Output the [X, Y] coordinate of the center of the cell containing the given text.  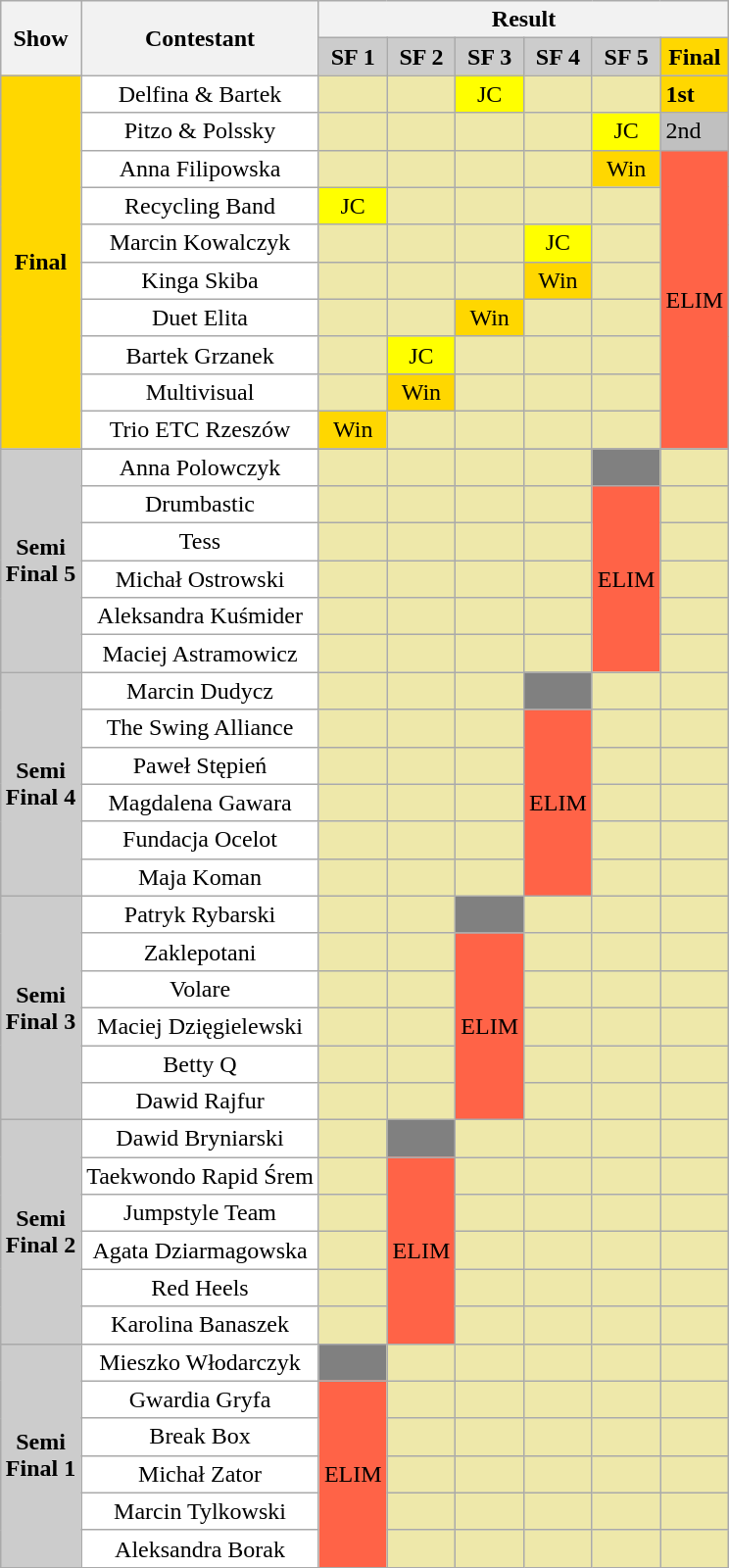
Bartek Grzanek [200, 355]
Drumbastic [200, 505]
Zaklepotani [200, 952]
Duet Elita [200, 318]
Volare [200, 989]
Dawid Bryniarski [200, 1139]
Red Heels [200, 1288]
Betty Q [200, 1063]
Recycling Band [200, 206]
Pitzo & Polssky [200, 131]
Maciej Astramowicz [200, 654]
Contestant [200, 38]
SemiFinal 5 [40, 561]
SF 3 [490, 57]
Aleksandra Kuśmider [200, 616]
Agata Dziarmagowska [200, 1250]
Anna Polowczyk [200, 467]
Anna Filipowska [200, 169]
Gwardia Gryfa [200, 1399]
The Swing Alliance [200, 728]
Patryk Rybarski [200, 914]
Magdalena Gawara [200, 803]
SemiFinal 3 [40, 1007]
Aleksandra Borak [200, 1548]
Dawid Rajfur [200, 1102]
SF 2 [421, 57]
Tess [200, 542]
Taekwondo Rapid Śrem [200, 1176]
Maja Koman [200, 877]
SF 5 [626, 57]
Mieszko Włodarczyk [200, 1362]
Delfina & Bartek [200, 94]
Kinga Skiba [200, 280]
Jumpstyle Team [200, 1213]
Marcin Tylkowski [200, 1511]
SF 1 [353, 57]
SemiFinal 2 [40, 1232]
Karolina Banaszek [200, 1325]
SemiFinal 1 [40, 1455]
Michał Zator [200, 1474]
Marcin Dudycz [200, 691]
Result [523, 20]
Michał Ostrowski [200, 579]
SemiFinal 4 [40, 784]
SF 4 [559, 57]
Multivisual [200, 392]
Trio ETC Rzeszów [200, 429]
Fundacja Ocelot [200, 840]
Break Box [200, 1437]
2nd [695, 131]
1st [695, 94]
Marcin Kowalczyk [200, 243]
Show [40, 38]
Maciej Dzięgielewski [200, 1026]
Paweł Stępień [200, 765]
